For the text-containing cell, return its midpoint in (x, y) coordinate format. 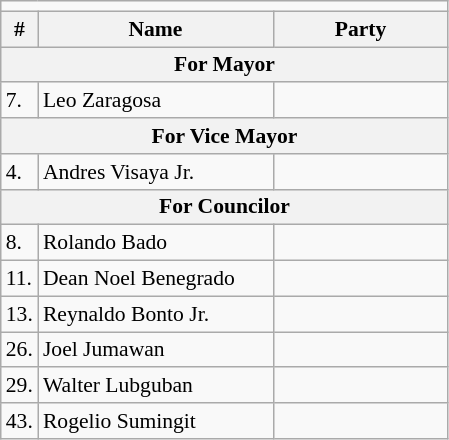
8. (20, 243)
# (20, 29)
Name (156, 29)
11. (20, 279)
Dean Noel Benegrado (156, 279)
For Vice Mayor (224, 136)
Rogelio Sumingit (156, 421)
7. (20, 101)
Leo Zaragosa (156, 101)
Rolando Bado (156, 243)
Party (360, 29)
29. (20, 386)
Joel Jumawan (156, 350)
13. (20, 314)
43. (20, 421)
For Mayor (224, 65)
Reynaldo Bonto Jr. (156, 314)
Walter Lubguban (156, 386)
4. (20, 172)
For Councilor (224, 207)
26. (20, 350)
Andres Visaya Jr. (156, 172)
